Find where the given text appears and provide that cell's center as (x, y) coordinate. 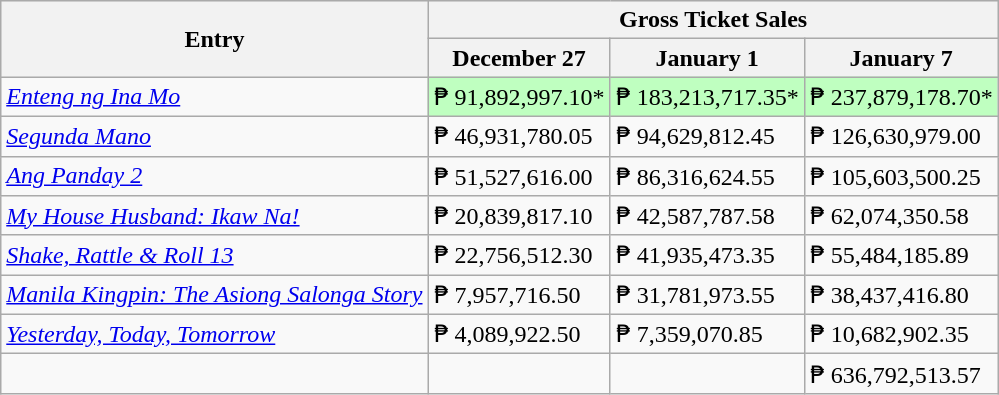
₱ 46,931,780.05 (519, 136)
₱ 237,879,178.70* (901, 97)
Yesterday, Today, Tomorrow (214, 334)
₱ 62,074,350.58 (901, 216)
₱ 7,359,070.85 (707, 334)
January 1 (707, 58)
Gross Ticket Sales (713, 20)
₱ 86,316,624.55 (707, 176)
Manila Kingpin: The Asiong Salonga Story (214, 295)
Enteng ng Ina Mo (214, 97)
₱ 636,792,513.57 (901, 374)
₱ 91,892,997.10* (519, 97)
₱ 51,527,616.00 (519, 176)
December 27 (519, 58)
Shake, Rattle & Roll 13 (214, 255)
₱ 4,089,922.50 (519, 334)
₱ 38,437,416.80 (901, 295)
Ang Panday 2 (214, 176)
₱ 55,484,185.89 (901, 255)
₱ 126,630,979.00 (901, 136)
₱ 42,587,787.58 (707, 216)
January 7 (901, 58)
₱ 7,957,716.50 (519, 295)
Entry (214, 39)
₱ 31,781,973.55 (707, 295)
Segunda Mano (214, 136)
₱ 20,839,817.10 (519, 216)
₱ 10,682,902.35 (901, 334)
₱ 183,213,717.35* (707, 97)
₱ 94,629,812.45 (707, 136)
₱ 105,603,500.25 (901, 176)
₱ 22,756,512.30 (519, 255)
₱ 41,935,473.35 (707, 255)
My House Husband: Ikaw Na! (214, 216)
